Extract the (X, Y) coordinate from the center of the cell holding the provided text.  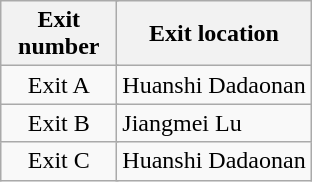
Exit location (214, 34)
Exit number (59, 34)
Exit B (59, 123)
Exit C (59, 161)
Jiangmei Lu (214, 123)
Exit A (59, 85)
